Find where the given text appears and provide that cell's center as [x, y] coordinate. 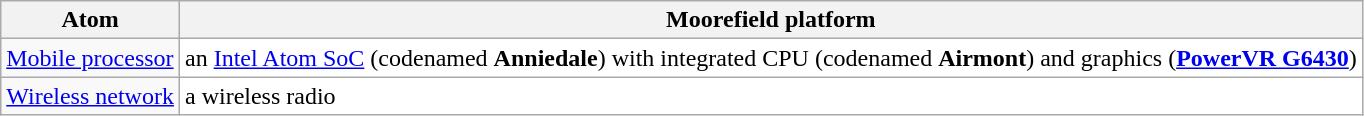
Mobile processor [90, 58]
an Intel Atom SoC (codenamed Anniedale) with integrated CPU (codenamed Airmont) and graphics (PowerVR G6430) [770, 58]
a wireless radio [770, 96]
Atom [90, 20]
Wireless network [90, 96]
Moorefield platform [770, 20]
